Extract the (X, Y) coordinate from the center of the cell holding the provided text.  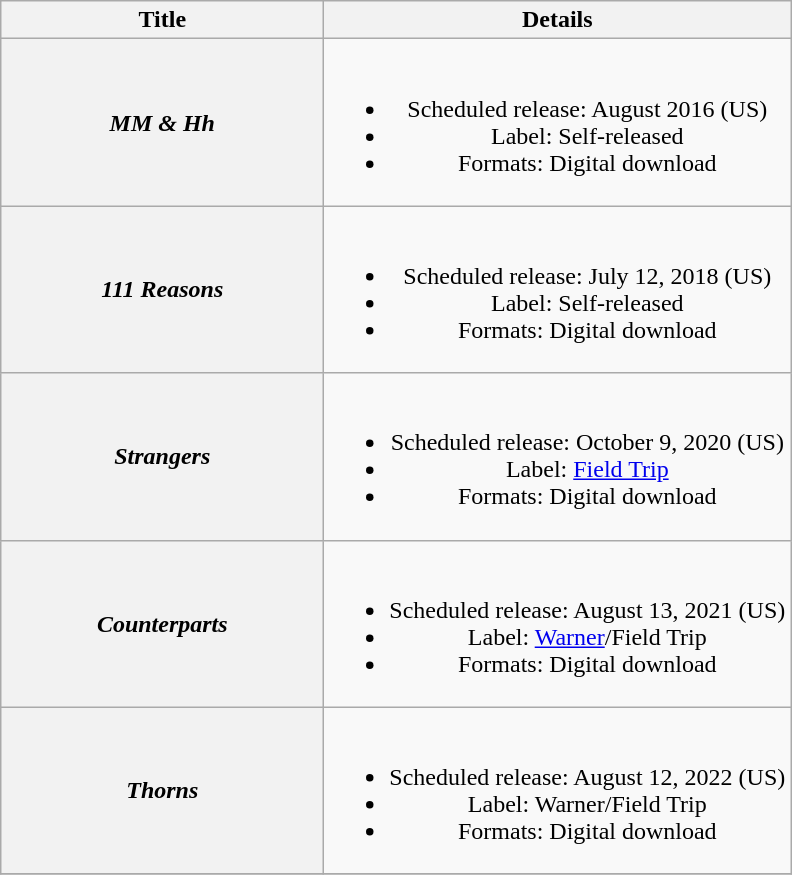
Thorns (162, 790)
Details (558, 20)
Scheduled release: August 13, 2021 (US)Label: Warner/Field TripFormats: Digital download (558, 624)
Scheduled release: August 2016 (US)Label: Self-releasedFormats: Digital download (558, 122)
111 Reasons (162, 290)
Scheduled release: August 12, 2022 (US)Label: Warner/Field TripFormats: Digital download (558, 790)
Title (162, 20)
Scheduled release: July 12, 2018 (US)Label: Self-releasedFormats: Digital download (558, 290)
MM & Hh (162, 122)
Scheduled release: October 9, 2020 (US)Label: Field TripFormats: Digital download (558, 456)
Counterparts (162, 624)
Strangers (162, 456)
